From the cell containing the given text, extract its center point as [X, Y] coordinate. 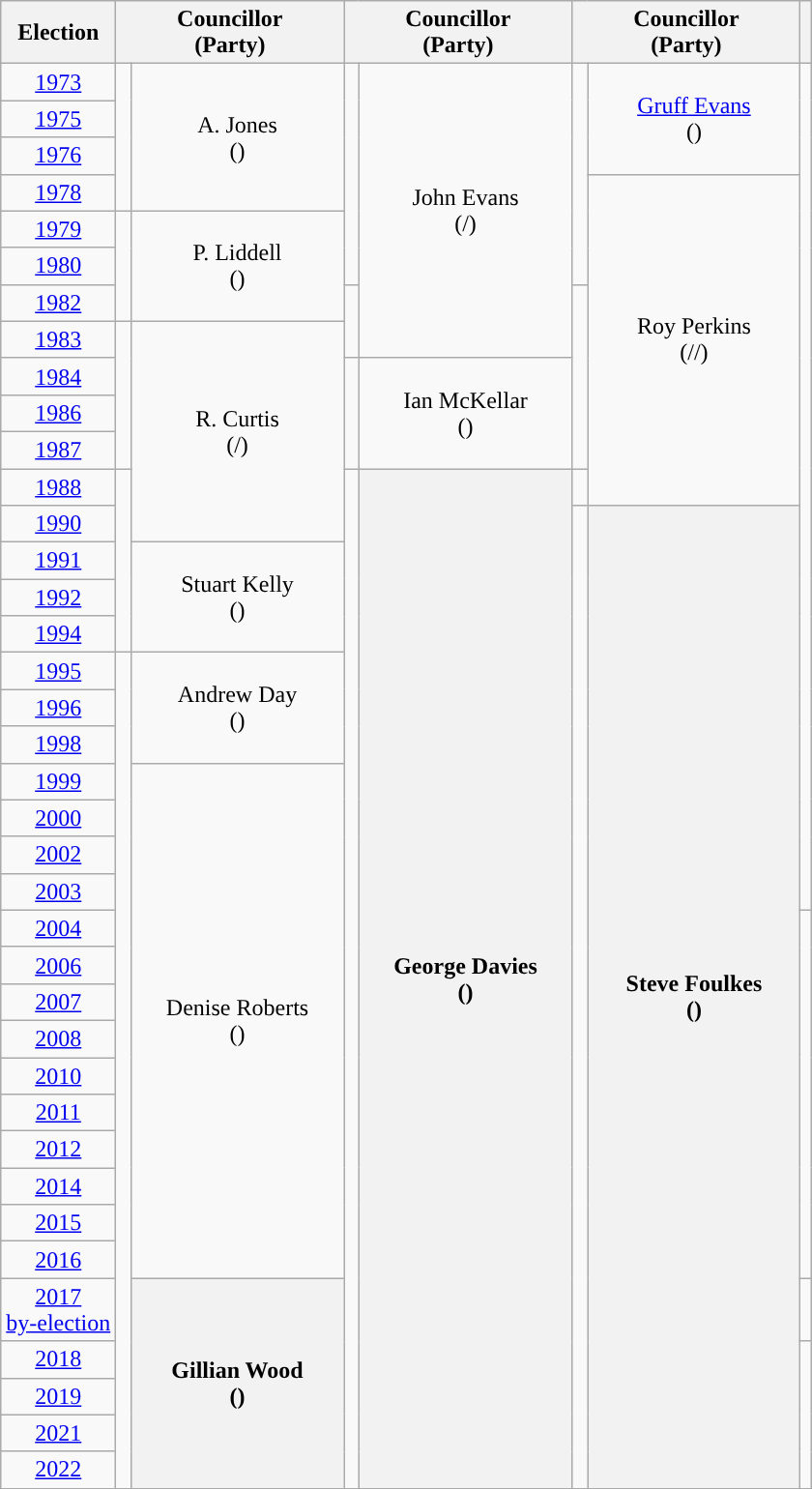
1984 [58, 376]
2015 [58, 1223]
1995 [58, 671]
Gruff Evans() [694, 119]
P. Liddell() [238, 266]
2006 [58, 965]
1976 [58, 156]
2014 [58, 1186]
Gillian Wood() [238, 1383]
Steve Foulkes() [694, 998]
1987 [58, 450]
1988 [58, 486]
John Evans(/) [466, 211]
2003 [58, 891]
1980 [58, 266]
1975 [58, 119]
2021 [58, 1433]
2008 [58, 1038]
Election [58, 33]
Ian McKellar() [466, 413]
Denise Roberts() [238, 1021]
1978 [58, 192]
1998 [58, 744]
1979 [58, 229]
2010 [58, 1076]
2011 [58, 1113]
1996 [58, 708]
1994 [58, 634]
1992 [58, 598]
Stuart Kelly() [238, 598]
1982 [58, 303]
George Davies() [466, 978]
A. Jones() [238, 137]
1999 [58, 781]
Roy Perkins(//) [694, 340]
1973 [58, 82]
1990 [58, 524]
2017by-election [58, 1309]
2018 [58, 1359]
1986 [58, 413]
2019 [58, 1396]
2000 [58, 818]
1991 [58, 561]
2004 [58, 928]
Andrew Day() [238, 708]
2012 [58, 1150]
R. Curtis(/) [238, 431]
1983 [58, 339]
2022 [58, 1470]
2016 [58, 1260]
2007 [58, 1002]
2002 [58, 855]
